Scan for the cell matching the given text and deliver its (X, Y) coordinate at center. 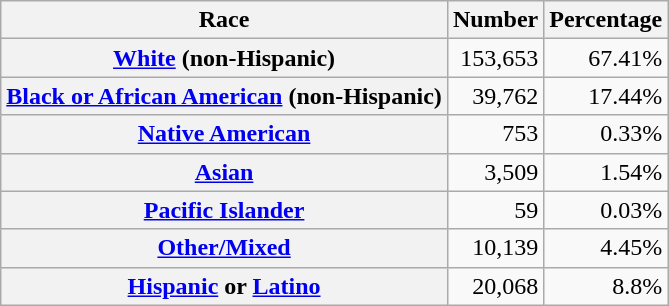
0.03% (606, 210)
59 (495, 210)
67.41% (606, 58)
Asian (224, 172)
0.33% (606, 134)
Native American (224, 134)
8.8% (606, 286)
Other/Mixed (224, 248)
17.44% (606, 96)
Race (224, 20)
153,653 (495, 58)
10,139 (495, 248)
4.45% (606, 248)
753 (495, 134)
1.54% (606, 172)
20,068 (495, 286)
39,762 (495, 96)
Black or African American (non-Hispanic) (224, 96)
Pacific Islander (224, 210)
Percentage (606, 20)
Number (495, 20)
Hispanic or Latino (224, 286)
3,509 (495, 172)
White (non-Hispanic) (224, 58)
